Determine the (x, y) coordinate at the center of the cell enclosing the given text.  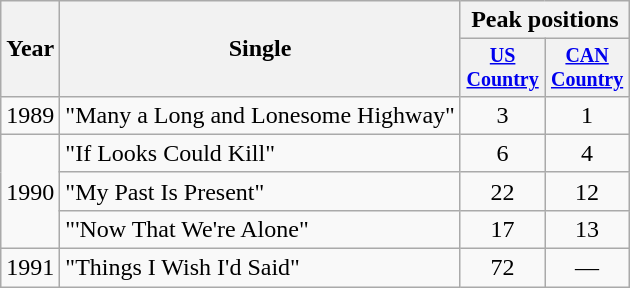
"My Past Is Present" (260, 191)
"'Now That We're Alone" (260, 229)
1990 (30, 191)
17 (502, 229)
12 (587, 191)
6 (502, 153)
US Country (502, 68)
Year (30, 49)
"If Looks Could Kill" (260, 153)
CAN Country (587, 68)
1989 (30, 115)
Single (260, 49)
1 (587, 115)
— (587, 268)
22 (502, 191)
"Many a Long and Lonesome Highway" (260, 115)
13 (587, 229)
72 (502, 268)
4 (587, 153)
Peak positions (544, 20)
3 (502, 115)
"Things I Wish I'd Said" (260, 268)
1991 (30, 268)
